Find where the given text appears and provide that cell's center as (x, y) coordinate. 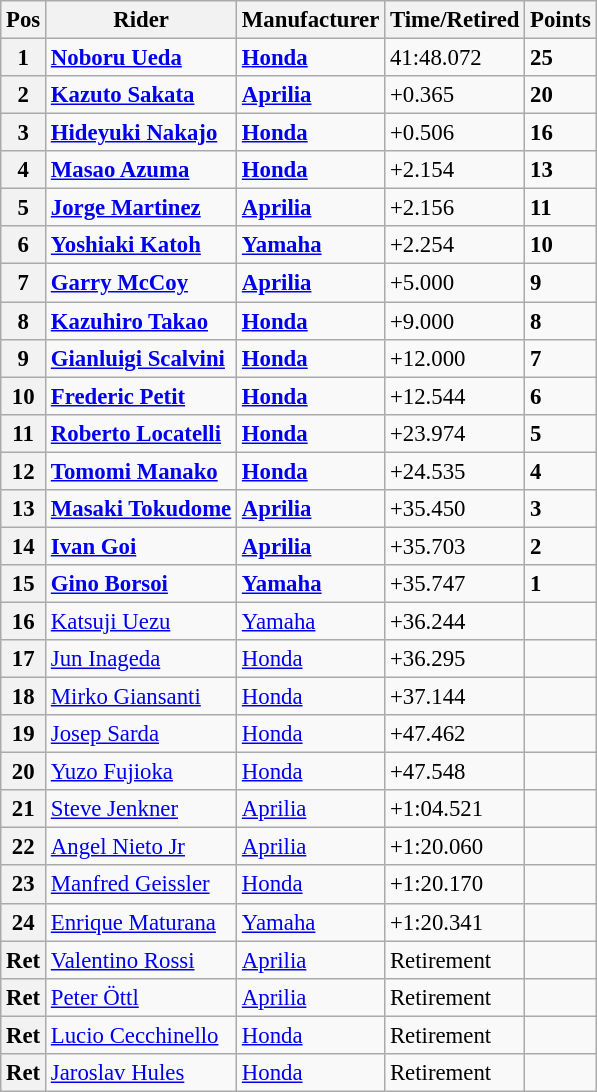
Yoshiaki Katoh (142, 245)
Masao Azuma (142, 170)
+47.548 (455, 772)
Valentino Rossi (142, 960)
Tomomi Manako (142, 471)
Manufacturer (311, 20)
+23.974 (455, 433)
+0.506 (455, 133)
Angel Nieto Jr (142, 847)
Pos (24, 20)
+9.000 (455, 321)
+1:20.341 (455, 922)
Rider (142, 20)
Ivan Goi (142, 546)
14 (24, 546)
Manfred Geissler (142, 885)
+36.244 (455, 621)
Noboru Ueda (142, 58)
25 (560, 58)
+12.000 (455, 358)
Jun Inageda (142, 659)
Jorge Martinez (142, 208)
17 (24, 659)
41:48.072 (455, 58)
+47.462 (455, 734)
+37.144 (455, 697)
Enrique Maturana (142, 922)
+1:04.521 (455, 809)
+35.450 (455, 509)
Yuzo Fujioka (142, 772)
+0.365 (455, 95)
+2.156 (455, 208)
12 (24, 471)
Points (560, 20)
Kazuto Sakata (142, 95)
+12.544 (455, 396)
Frederic Petit (142, 396)
18 (24, 697)
Lucio Cecchinello (142, 1035)
19 (24, 734)
Peter Öttl (142, 997)
Jaroslav Hules (142, 1073)
Gino Borsoi (142, 584)
+35.747 (455, 584)
Hideyuki Nakajo (142, 133)
21 (24, 809)
Masaki Tokudome (142, 509)
Roberto Locatelli (142, 433)
Time/Retired (455, 20)
+5.000 (455, 283)
Steve Jenkner (142, 809)
+35.703 (455, 546)
Katsuji Uezu (142, 621)
Josep Sarda (142, 734)
+2.254 (455, 245)
+2.154 (455, 170)
24 (24, 922)
Kazuhiro Takao (142, 321)
22 (24, 847)
Garry McCoy (142, 283)
Gianluigi Scalvini (142, 358)
23 (24, 885)
+1:20.060 (455, 847)
+24.535 (455, 471)
Mirko Giansanti (142, 697)
+36.295 (455, 659)
+1:20.170 (455, 885)
15 (24, 584)
